For the text-containing cell, return its midpoint in (X, Y) coordinate format. 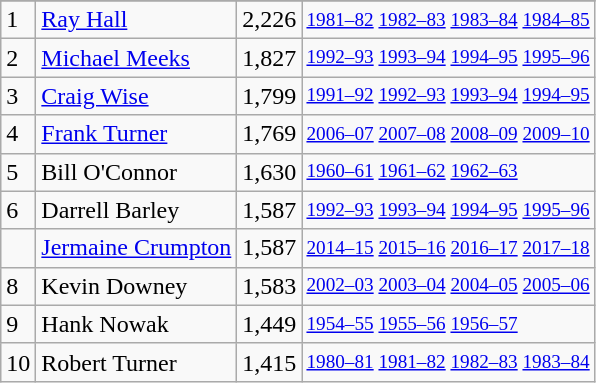
Frank Turner (136, 134)
Robert Turner (136, 362)
1 (18, 20)
1981–82 1982–83 1983–84 1984–85 (448, 20)
2002–03 2003–04 2004–05 2005–06 (448, 286)
Craig Wise (136, 96)
Hank Nowak (136, 324)
6 (18, 210)
1,630 (270, 172)
2006–07 2007–08 2008–09 2009–10 (448, 134)
1,799 (270, 96)
4 (18, 134)
1960–61 1961–62 1962–63 (448, 172)
1991–92 1992–93 1993–94 1994–95 (448, 96)
2 (18, 58)
3 (18, 96)
9 (18, 324)
1,583 (270, 286)
1,827 (270, 58)
8 (18, 286)
1,449 (270, 324)
10 (18, 362)
Jermaine Crumpton (136, 248)
5 (18, 172)
2,226 (270, 20)
Bill O'Connor (136, 172)
Darrell Barley (136, 210)
1,415 (270, 362)
1954–55 1955–56 1956–57 (448, 324)
Michael Meeks (136, 58)
1980–81 1981–82 1982–83 1983–84 (448, 362)
2014–15 2015–16 2016–17 2017–18 (448, 248)
Ray Hall (136, 20)
1,769 (270, 134)
Kevin Downey (136, 286)
